Pinpoint the cell where the given text exists, returning its [X, Y] midpoint coordinate. 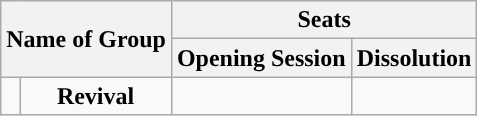
Revival [96, 96]
Name of Group [86, 39]
Dissolution [414, 58]
Seats [324, 20]
Opening Session [261, 58]
